Scan for the cell matching the given text and deliver its [X, Y] coordinate at center. 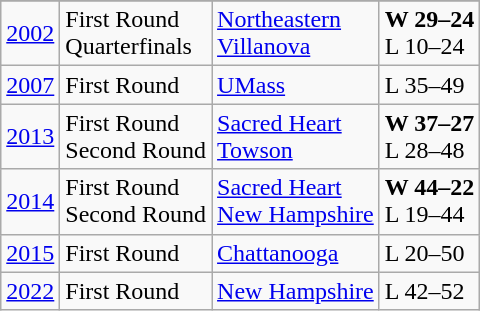
W 44–22L 19–44 [430, 202]
2013 [30, 136]
2015 [30, 253]
W 29–24L 10–24 [430, 34]
2007 [30, 85]
2022 [30, 291]
W 37–27L 28–48 [430, 136]
First RoundQuarterfinals [136, 34]
Sacred Heart Towson [296, 136]
Chattanooga [296, 253]
UMass [296, 85]
New Hampshire [296, 291]
Sacred HeartNew Hampshire [296, 202]
Northeastern Villanova [296, 34]
L 42–52 [430, 291]
L 20–50 [430, 253]
L 35–49 [430, 85]
2014 [30, 202]
2002 [30, 34]
